Pinpoint the cell where the given text exists, returning its (x, y) midpoint coordinate. 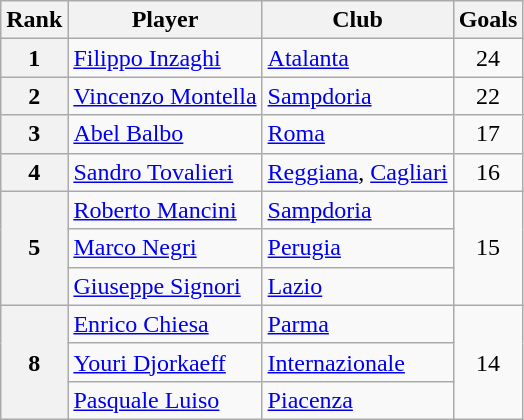
24 (488, 58)
Giuseppe Signori (165, 286)
16 (488, 172)
Abel Balbo (165, 134)
Pasquale Luiso (165, 400)
Enrico Chiesa (165, 324)
3 (34, 134)
Club (358, 20)
17 (488, 134)
Sandro Tovalieri (165, 172)
15 (488, 248)
Roberto Mancini (165, 210)
Marco Negri (165, 248)
Youri Djorkaeff (165, 362)
Filippo Inzaghi (165, 58)
Player (165, 20)
Piacenza (358, 400)
4 (34, 172)
14 (488, 362)
Roma (358, 134)
Internazionale (358, 362)
Reggiana, Cagliari (358, 172)
Atalanta (358, 58)
5 (34, 248)
2 (34, 96)
8 (34, 362)
Perugia (358, 248)
22 (488, 96)
1 (34, 58)
Goals (488, 20)
Rank (34, 20)
Vincenzo Montella (165, 96)
Lazio (358, 286)
Parma (358, 324)
